From the cell containing the given text, extract its center point as [X, Y] coordinate. 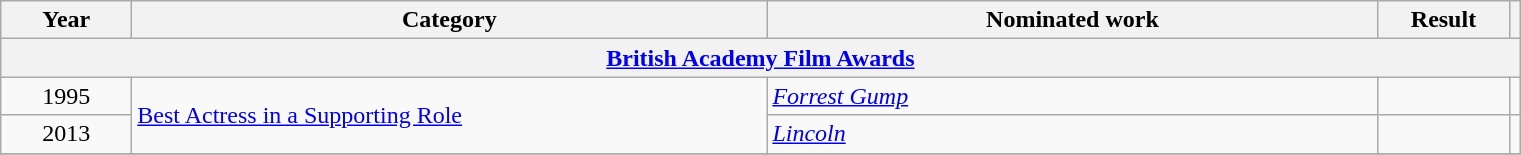
Best Actress in a Supporting Role [450, 115]
Category [450, 20]
British Academy Film Awards [760, 58]
Lincoln [1072, 134]
Year [66, 20]
Forrest Gump [1072, 96]
Result [1444, 20]
2013 [66, 134]
Nominated work [1072, 20]
1995 [66, 96]
